Return [X, Y] of the center of cell containing provided text 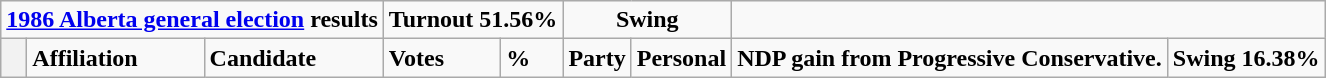
Swing [648, 20]
1986 Alberta general election results [192, 20]
Affiliation [116, 58]
Votes [442, 58]
Candidate [294, 58]
NDP gain from Progressive Conservative. [950, 58]
Party [597, 58]
% [532, 58]
Turnout 51.56% [473, 20]
Swing 16.38% [1246, 58]
Personal [681, 58]
